Return [x, y] of the center of cell containing provided text 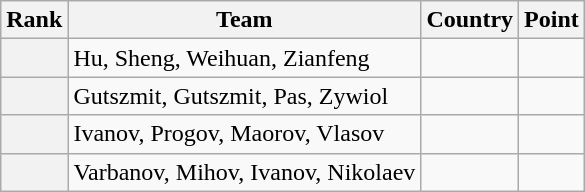
Country [470, 20]
Rank [34, 20]
Ivanov, Progov, Maorov, Vlasov [244, 134]
Team [244, 20]
Varbanov, Mihov, Ivanov, Nikolaev [244, 172]
Hu, Sheng, Weihuan, Zianfeng [244, 58]
Gutszmit, Gutszmit, Pas, Zywiol [244, 96]
Point [552, 20]
